Extract the [X, Y] coordinate from the center of the cell holding the provided text.  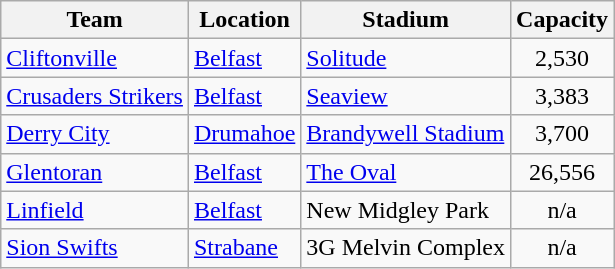
Derry City [95, 134]
Team [95, 20]
26,556 [562, 172]
Strabane [244, 248]
3G Melvin Complex [406, 248]
Seaview [406, 96]
New Midgley Park [406, 210]
Drumahoe [244, 134]
Crusaders Strikers [95, 96]
Capacity [562, 20]
Solitude [406, 58]
Stadium [406, 20]
Brandywell Stadium [406, 134]
Glentoran [95, 172]
Sion Swifts [95, 248]
The Oval [406, 172]
Cliftonville [95, 58]
Location [244, 20]
3,383 [562, 96]
3,700 [562, 134]
Linfield [95, 210]
2,530 [562, 58]
